Pinpoint the cell where the given text exists, returning its (X, Y) midpoint coordinate. 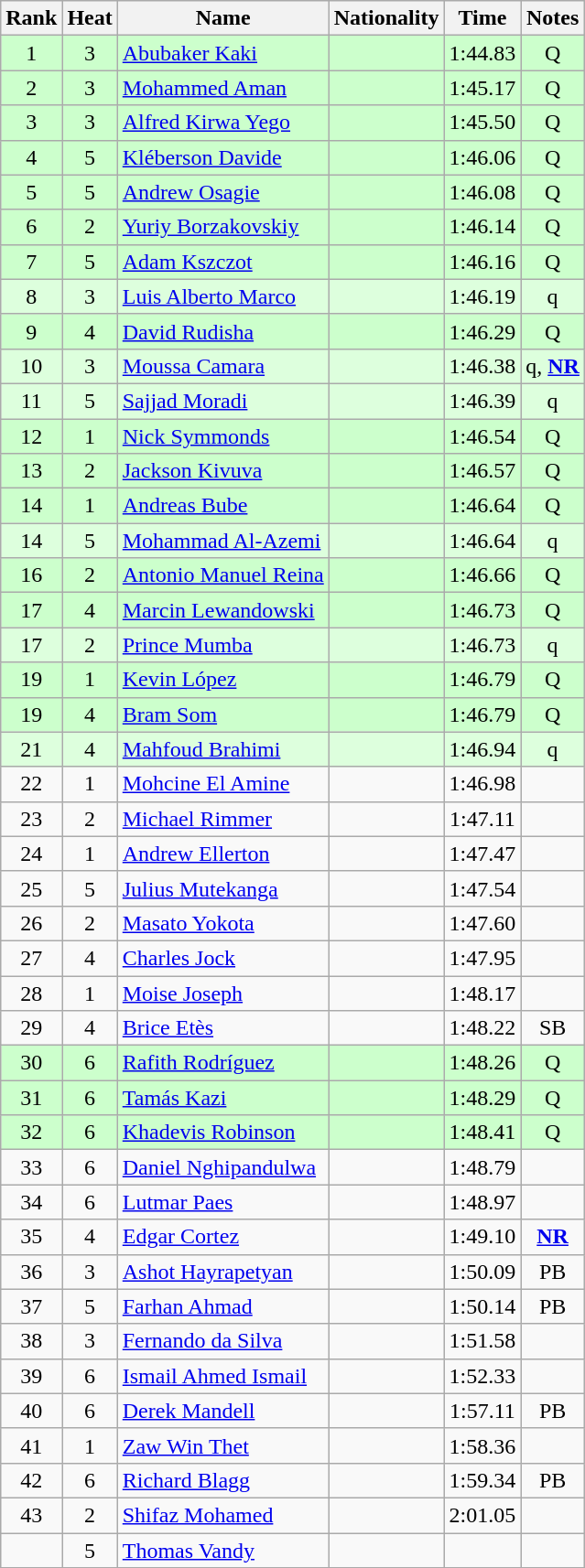
Richard Blagg (223, 1480)
29 (31, 1028)
1:46.08 (482, 192)
10 (31, 366)
13 (31, 471)
Marcin Lewandowski (223, 610)
1:48.17 (482, 993)
1:46.39 (482, 401)
Zaw Win Thet (223, 1445)
Name (223, 18)
SB (553, 1028)
Jackson Kivuva (223, 471)
Notes (553, 18)
36 (31, 1272)
Kléberson Davide (223, 157)
Ashot Hayrapetyan (223, 1272)
25 (31, 888)
Time (482, 18)
33 (31, 1167)
Nationality (386, 18)
Prince Mumba (223, 645)
Daniel Nghipandulwa (223, 1167)
Farhan Ahmad (223, 1306)
Moussa Camara (223, 366)
1:59.34 (482, 1480)
21 (31, 749)
Kevin López (223, 680)
24 (31, 854)
1:44.83 (482, 53)
1:48.97 (482, 1202)
27 (31, 958)
q, NR (553, 366)
1:47.95 (482, 958)
1:45.50 (482, 123)
2:01.05 (482, 1515)
Andrew Ellerton (223, 854)
42 (31, 1480)
Mohcine El Amine (223, 784)
1:46.19 (482, 296)
Brice Etès (223, 1028)
1:48.79 (482, 1167)
1:46.14 (482, 227)
Andrew Osagie (223, 192)
39 (31, 1376)
Sajjad Moradi (223, 401)
7 (31, 262)
1:46.29 (482, 331)
David Rudisha (223, 331)
23 (31, 819)
37 (31, 1306)
1:46.16 (482, 262)
Derek Mandell (223, 1411)
Bram Som (223, 714)
1:50.09 (482, 1272)
26 (31, 923)
Ismail Ahmed Ismail (223, 1376)
Rank (31, 18)
Yuriy Borzakovskiy (223, 227)
Tamás Kazi (223, 1098)
Luis Alberto Marco (223, 296)
1:58.36 (482, 1445)
1:46.57 (482, 471)
40 (31, 1411)
1:48.29 (482, 1098)
Charles Jock (223, 958)
1:47.47 (482, 854)
Nick Symmonds (223, 436)
30 (31, 1063)
22 (31, 784)
1:52.33 (482, 1376)
1:47.60 (482, 923)
1:49.10 (482, 1237)
Mohammed Aman (223, 88)
1:46.54 (482, 436)
Michael Rimmer (223, 819)
Edgar Cortez (223, 1237)
1:46.06 (482, 157)
Julius Mutekanga (223, 888)
1:45.17 (482, 88)
Mahfoud Brahimi (223, 749)
Mohammad Al-Azemi (223, 541)
12 (31, 436)
1:50.14 (482, 1306)
Adam Kszczot (223, 262)
1:48.22 (482, 1028)
Alfred Kirwa Yego (223, 123)
34 (31, 1202)
Shifaz Mohamed (223, 1515)
1:46.94 (482, 749)
Abubaker Kaki (223, 53)
Thomas Vandy (223, 1551)
Lutmar Paes (223, 1202)
28 (31, 993)
Khadevis Robinson (223, 1133)
31 (31, 1098)
1:46.38 (482, 366)
38 (31, 1341)
8 (31, 296)
35 (31, 1237)
32 (31, 1133)
1:47.11 (482, 819)
Heat (90, 18)
1:48.26 (482, 1063)
1:57.11 (482, 1411)
16 (31, 575)
Moise Joseph (223, 993)
9 (31, 331)
11 (31, 401)
Rafith Rodríguez (223, 1063)
Andreas Bube (223, 506)
Antonio Manuel Reina (223, 575)
1:46.66 (482, 575)
1:51.58 (482, 1341)
1:46.98 (482, 784)
43 (31, 1515)
1:48.41 (482, 1133)
NR (553, 1237)
1:47.54 (482, 888)
41 (31, 1445)
Fernando da Silva (223, 1341)
Masato Yokota (223, 923)
